Scan for the cell matching the given text and deliver its (x, y) coordinate at center. 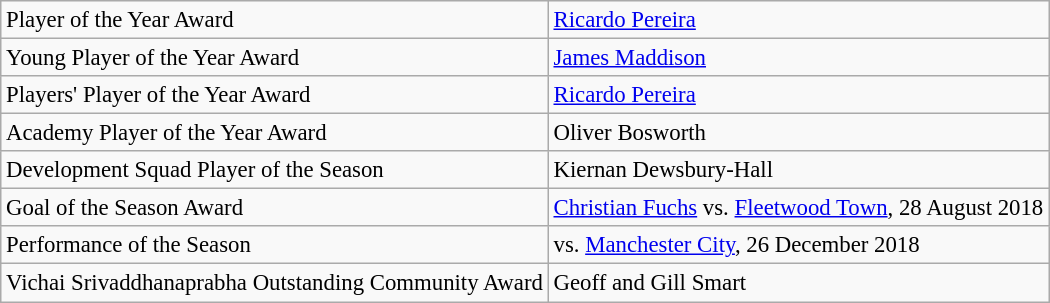
Young Player of the Year Award (274, 58)
Geoff and Gill Smart (798, 283)
Performance of the Season (274, 245)
Oliver Bosworth (798, 133)
Player of the Year Award (274, 20)
Players' Player of the Year Award (274, 95)
Development Squad Player of the Season (274, 170)
Christian Fuchs vs. Fleetwood Town, 28 August 2018 (798, 208)
Goal of the Season Award (274, 208)
Kiernan Dewsbury-Hall (798, 170)
Academy Player of the Year Award (274, 133)
Vichai Srivaddhanaprabha Outstanding Community Award (274, 283)
James Maddison (798, 58)
vs. Manchester City, 26 December 2018 (798, 245)
